Return [X, Y] of the center of cell containing provided text 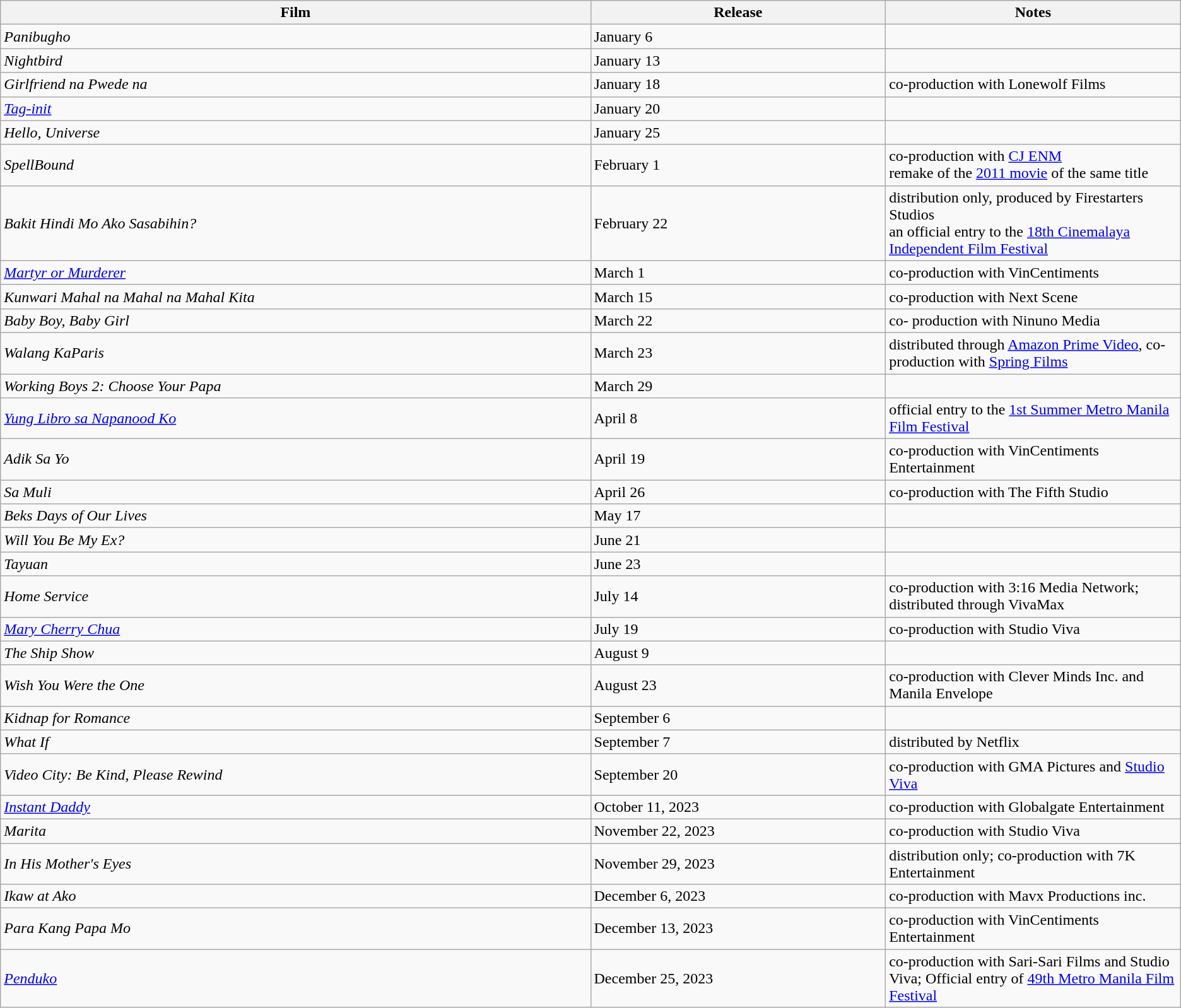
Adik Sa Yo [295, 459]
Tag-init [295, 108]
Tayuan [295, 564]
June 21 [738, 540]
Kunwari Mahal na Mahal na Mahal Kita [295, 296]
December 25, 2023 [738, 978]
Working Boys 2: Choose Your Papa [295, 385]
Penduko [295, 978]
Ikaw at Ako [295, 896]
May 17 [738, 516]
Walang KaParis [295, 353]
August 9 [738, 653]
Para Kang Papa Mo [295, 929]
Release [738, 13]
Girlfriend na Pwede na [295, 85]
co-production with VinCentiments [1033, 273]
In His Mother's Eyes [295, 863]
January 6 [738, 37]
co-production with Mavx Productions inc. [1033, 896]
Marita [295, 831]
April 8 [738, 419]
SpellBound [295, 165]
Notes [1033, 13]
distribution only, produced by Firestarters Studios an official entry to the 18th Cinemalaya Independent Film Festival [1033, 223]
September 6 [738, 718]
Kidnap for Romance [295, 718]
March 29 [738, 385]
distribution only; co-production with 7K Entertainment [1033, 863]
Bakit Hindi Mo Ako Sasabihin? [295, 223]
Yung Libro sa Napanood Ko [295, 419]
December 13, 2023 [738, 929]
Martyr or Murderer [295, 273]
August 23 [738, 685]
February 1 [738, 165]
Home Service [295, 597]
Wish You Were the One [295, 685]
distributed through Amazon Prime Video, co-production with Spring Films [1033, 353]
Mary Cherry Chua [295, 629]
co-production with The Fifth Studio [1033, 492]
January 25 [738, 132]
Nightbird [295, 61]
September 7 [738, 742]
Hello, Universe [295, 132]
January 13 [738, 61]
Instant Daddy [295, 807]
November 22, 2023 [738, 831]
Baby Boy, Baby Girl [295, 320]
February 22 [738, 223]
January 18 [738, 85]
What If [295, 742]
September 20 [738, 775]
Panibugho [295, 37]
co-production with Globalgate Entertainment [1033, 807]
co-production with Lonewolf Films [1033, 85]
July 14 [738, 597]
November 29, 2023 [738, 863]
co-production with Clever Minds Inc. and Manila Envelope [1033, 685]
March 23 [738, 353]
January 20 [738, 108]
Film [295, 13]
co-production with Sari-Sari Films and Studio Viva; Official entry of 49th Metro Manila Film Festival [1033, 978]
co- production with Ninuno Media [1033, 320]
distributed by Netflix [1033, 742]
The Ship Show [295, 653]
April 19 [738, 459]
co-production with GMA Pictures and Studio Viva [1033, 775]
March 15 [738, 296]
October 11, 2023 [738, 807]
Video City: Be Kind, Please Rewind [295, 775]
March 22 [738, 320]
Will You Be My Ex? [295, 540]
July 19 [738, 629]
Beks Days of Our Lives [295, 516]
Sa Muli [295, 492]
December 6, 2023 [738, 896]
official entry to the 1st Summer Metro Manila Film Festival [1033, 419]
co-production with 3:16 Media Network; distributed through VivaMax [1033, 597]
April 26 [738, 492]
co-production with Next Scene [1033, 296]
co-production with CJ ENM remake of the 2011 movie of the same title [1033, 165]
June 23 [738, 564]
March 1 [738, 273]
